Determine the [x, y] coordinate at the center of the cell enclosing the given text.  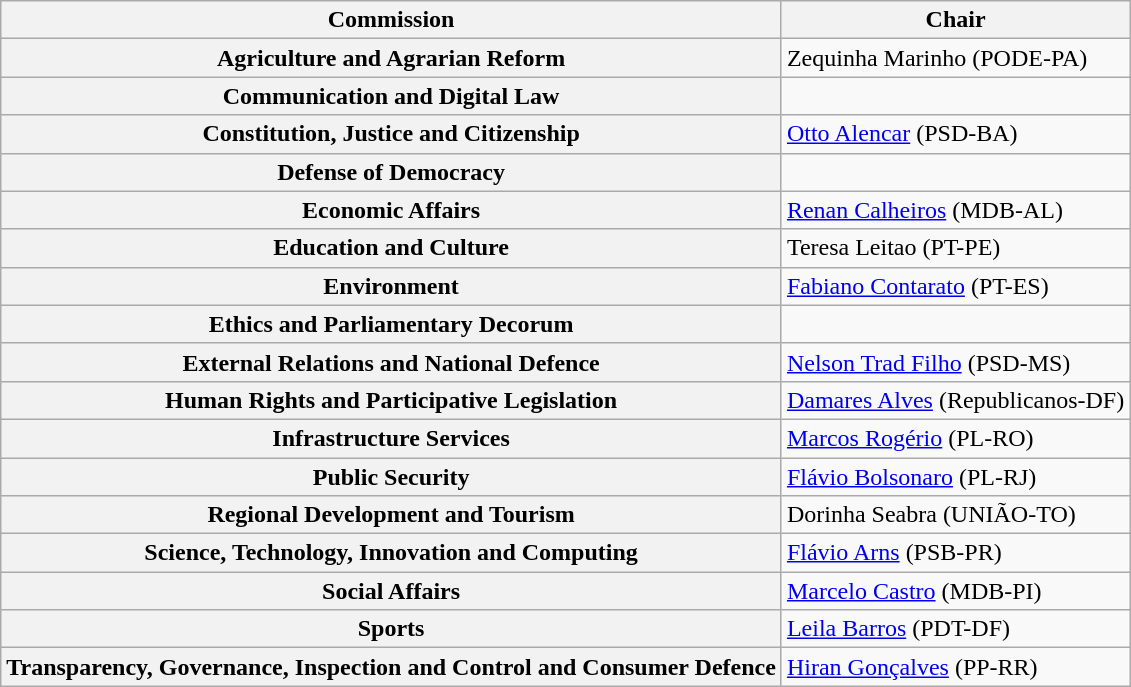
Nelson Trad Filho (PSD-MS) [955, 362]
Social Affairs [392, 591]
Economic Affairs [392, 210]
Science, Technology, Innovation and Computing [392, 553]
Public Security [392, 477]
Leila Barros (PDT-DF) [955, 629]
Zequinha Marinho (PODE-PA) [955, 58]
Environment [392, 286]
Sports [392, 629]
Constitution, Justice and Citizenship [392, 134]
Regional Development and Tourism [392, 515]
Human Rights and Participative Legislation [392, 400]
Education and Culture [392, 248]
Hiran Gonçalves (PP-RR) [955, 667]
Ethics and Parliamentary Decorum [392, 324]
Agriculture and Agrarian Reform [392, 58]
Chair [955, 20]
Damares Alves (Republicanos-DF) [955, 400]
External Relations and National Defence [392, 362]
Flávio Arns (PSB-PR) [955, 553]
Marcos Rogério (PL-RO) [955, 438]
Defense of Democracy [392, 172]
Dorinha Seabra (UNIÃO-TO) [955, 515]
Fabiano Contarato (PT-ES) [955, 286]
Otto Alencar (PSD-BA) [955, 134]
Flávio Bolsonaro (PL-RJ) [955, 477]
Renan Calheiros (MDB-AL) [955, 210]
Teresa Leitao (PT-PE) [955, 248]
Marcelo Castro (MDB-PI) [955, 591]
Transparency, Governance, Inspection and Control and Consumer Defence [392, 667]
Communication and Digital Law [392, 96]
Infrastructure Services [392, 438]
Commission [392, 20]
